Scan for the cell matching the given text and deliver its [X, Y] coordinate at center. 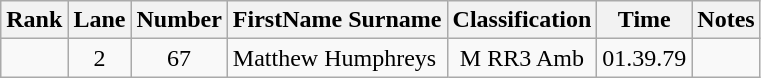
Number [179, 20]
Notes [726, 20]
M RR3 Amb [522, 58]
2 [100, 58]
Time [644, 20]
FirstName Surname [337, 20]
67 [179, 58]
01.39.79 [644, 58]
Classification [522, 20]
Rank [34, 20]
Matthew Humphreys [337, 58]
Lane [100, 20]
